Determine the (X, Y) coordinate at the center of the cell enclosing the given text.  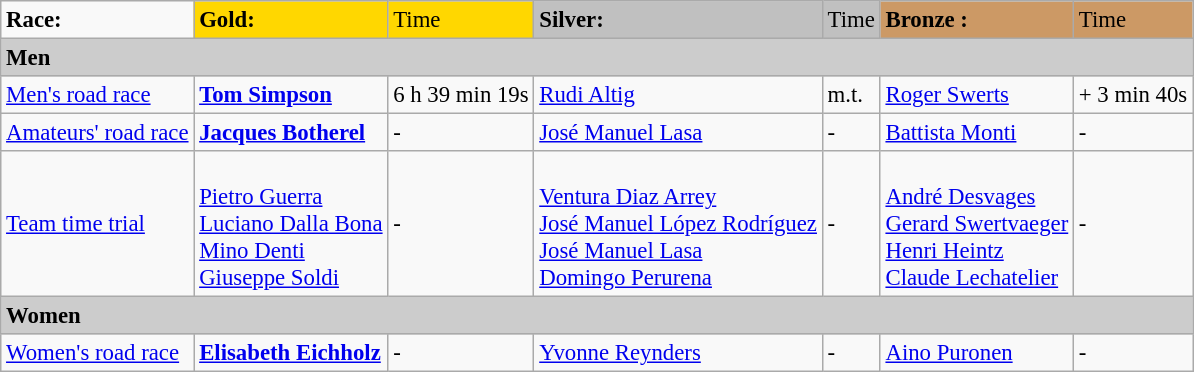
Race: (98, 20)
Amateurs' road race (98, 133)
+ 3 min 40s (1134, 95)
Women's road race (98, 353)
Silver: (678, 20)
Tom Simpson (291, 95)
José Manuel Lasa (678, 133)
Gold: (291, 20)
Team time trial (98, 224)
Roger Swerts (976, 95)
André Desvages Gerard Swertvaeger Henri Heintz Claude Lechatelier (976, 224)
Battista Monti (976, 133)
Bronze : (976, 20)
Men (597, 58)
Women (597, 316)
Jacques Botherel (291, 133)
Aino Puronen (976, 353)
Yvonne Reynders (678, 353)
Ventura Diaz Arrey José Manuel López Rodríguez José Manuel Lasa Domingo Perurena (678, 224)
Rudi Altig (678, 95)
6 h 39 min 19s (461, 95)
Elisabeth Eichholz (291, 353)
Pietro Guerra Luciano Dalla Bona Mino Denti Giuseppe Soldi (291, 224)
Men's road race (98, 95)
m.t. (851, 95)
